Detect which cell encompasses the target text, then output its (x, y) center coordinate. 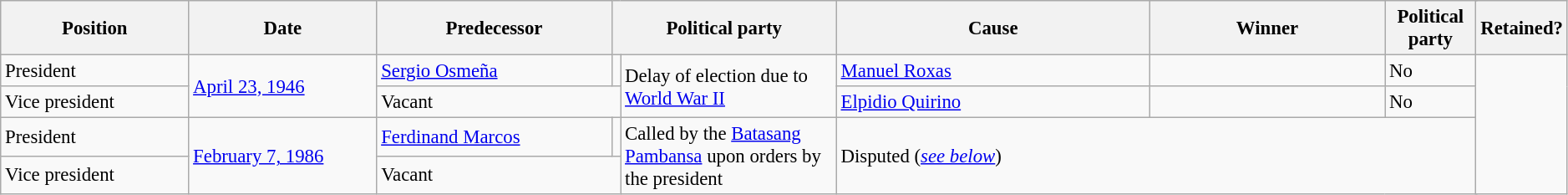
Delay of election due to World War II (728, 87)
Cause (992, 28)
Predecessor (495, 28)
Date (282, 28)
Winner (1266, 28)
Disputed (see below) (1156, 157)
Elpidio Quirino (992, 102)
Manuel Roxas (992, 71)
February 7, 1986 (282, 157)
Called by the Batasang Pambansa upon orders by the president (728, 157)
Position (95, 28)
Retained? (1522, 28)
Sergio Osmeña (495, 71)
April 23, 1946 (282, 87)
Ferdinand Marcos (495, 137)
